Output the [x, y] coordinate of the center of the cell containing the given text.  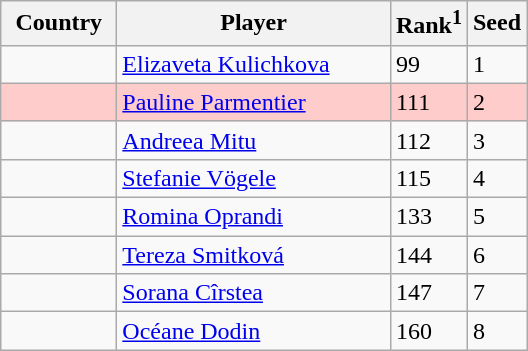
2 [496, 102]
3 [496, 140]
115 [428, 178]
Elizaveta Kulichkova [254, 64]
Tereza Smitková [254, 255]
1 [496, 64]
Country [59, 24]
5 [496, 217]
Océane Dodin [254, 331]
8 [496, 331]
Seed [496, 24]
99 [428, 64]
Stefanie Vögele [254, 178]
Rank1 [428, 24]
Player [254, 24]
Pauline Parmentier [254, 102]
133 [428, 217]
Andreea Mitu [254, 140]
4 [496, 178]
144 [428, 255]
111 [428, 102]
Sorana Cîrstea [254, 293]
6 [496, 255]
147 [428, 293]
112 [428, 140]
Romina Oprandi [254, 217]
160 [428, 331]
7 [496, 293]
